Capture the cell that displays the provided text and extract its (x, y) central coordinate. 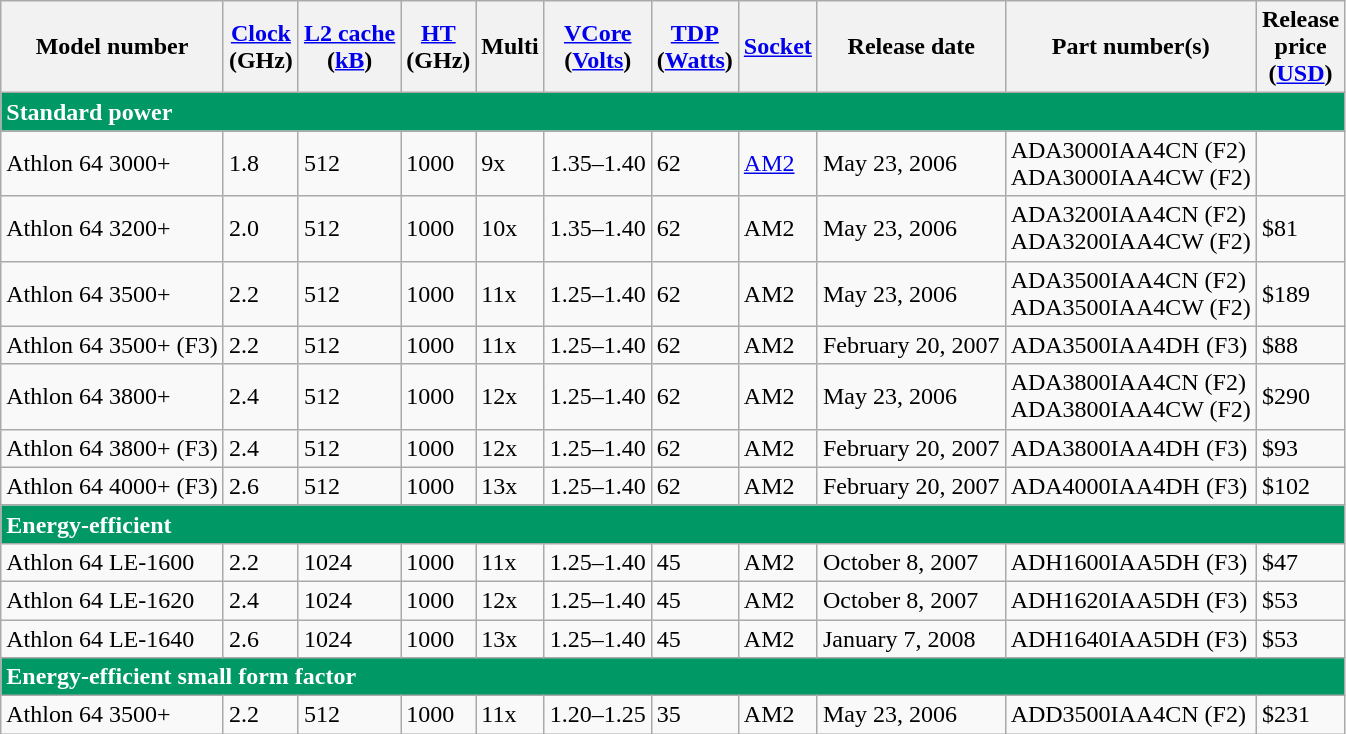
ADA3800IAA4CN (F2)ADA3800IAA4CW (F2) (1130, 396)
$81 (1300, 228)
Athlon 64 3800+ (F3) (112, 448)
Energy-efficient small form factor (673, 677)
Multi (510, 47)
Part number(s) (1130, 47)
Socket (778, 47)
ADA3500IAA4DH (F3) (1130, 345)
ADA3800IAA4DH (F3) (1130, 448)
ADA4000IAA4DH (F3) (1130, 486)
Release date (911, 47)
ADH1620IAA5DH (F3) (1130, 600)
Standard power (673, 112)
9x (510, 164)
ADA3000IAA4CN (F2)ADA3000IAA4CW (F2) (1130, 164)
ADA3500IAA4CN (F2)ADA3500IAA4CW (F2) (1130, 294)
Athlon 64 3500+ (F3) (112, 345)
$290 (1300, 396)
Athlon 64 LE-1620 (112, 600)
Athlon 64 LE-1640 (112, 639)
Model number (112, 47)
TDP(Watts) (694, 47)
Athlon 64 3200+ (112, 228)
ADH1640IAA5DH (F3) (1130, 639)
HT(GHz) (438, 47)
Clock(GHz) (260, 47)
Athlon 64 LE-1600 (112, 562)
January 7, 2008 (911, 639)
$93 (1300, 448)
1.8 (260, 164)
ADH1600IAA5DH (F3) (1130, 562)
$189 (1300, 294)
Energy-efficient (673, 524)
ADD3500IAA4CN (F2) (1130, 715)
$231 (1300, 715)
VCore(Volts) (598, 47)
Athlon 64 3800+ (112, 396)
ADA3200IAA4CN (F2)ADA3200IAA4CW (F2) (1130, 228)
35 (694, 715)
$88 (1300, 345)
$102 (1300, 486)
Releaseprice(USD) (1300, 47)
10x (510, 228)
Athlon 64 4000+ (F3) (112, 486)
2.0 (260, 228)
L2 cache(kB) (349, 47)
1.20–1.25 (598, 715)
$47 (1300, 562)
Athlon 64 3000+ (112, 164)
